Pinpoint the cell where the given text exists, returning its (X, Y) midpoint coordinate. 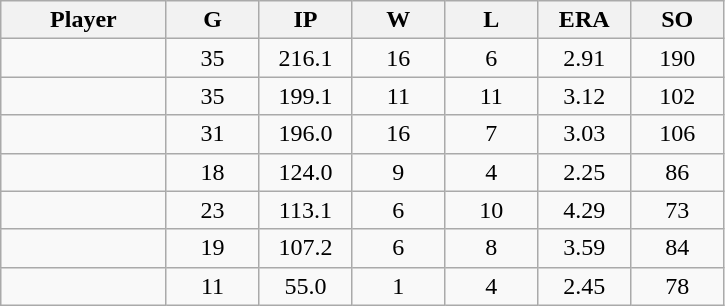
86 (678, 172)
Player (84, 20)
4.29 (584, 210)
SO (678, 20)
7 (492, 134)
19 (212, 248)
IP (306, 20)
W (398, 20)
3.12 (584, 96)
199.1 (306, 96)
L (492, 20)
9 (398, 172)
18 (212, 172)
84 (678, 248)
73 (678, 210)
124.0 (306, 172)
107.2 (306, 248)
55.0 (306, 286)
8 (492, 248)
2.45 (584, 286)
1 (398, 286)
2.25 (584, 172)
113.1 (306, 210)
3.03 (584, 134)
31 (212, 134)
10 (492, 210)
190 (678, 58)
102 (678, 96)
3.59 (584, 248)
78 (678, 286)
2.91 (584, 58)
G (212, 20)
196.0 (306, 134)
23 (212, 210)
216.1 (306, 58)
ERA (584, 20)
106 (678, 134)
